Extract the (x, y) coordinate from the center of the cell holding the provided text.  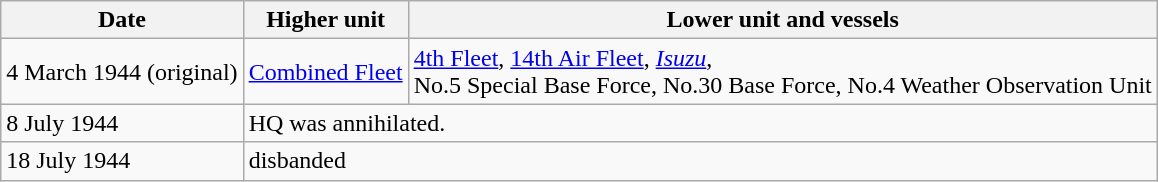
Combined Fleet (326, 72)
4 March 1944 (original) (122, 72)
Lower unit and vessels (782, 20)
8 July 1944 (122, 123)
4th Fleet, 14th Air Fleet, Isuzu,No.5 Special Base Force, No.30 Base Force, No.4 Weather Observation Unit (782, 72)
Higher unit (326, 20)
Date (122, 20)
HQ was annihilated. (700, 123)
disbanded (700, 161)
18 July 1944 (122, 161)
